From the cell containing the given text, extract its center point as [x, y] coordinate. 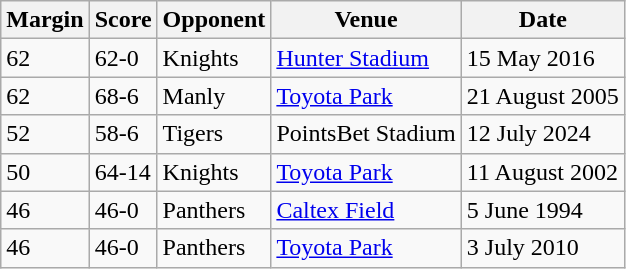
5 June 1994 [542, 210]
62-0 [123, 58]
52 [45, 134]
Tigers [214, 134]
64-14 [123, 172]
Score [123, 20]
3 July 2010 [542, 248]
Date [542, 20]
21 August 2005 [542, 96]
Margin [45, 20]
15 May 2016 [542, 58]
50 [45, 172]
58-6 [123, 134]
Venue [366, 20]
Hunter Stadium [366, 58]
Manly [214, 96]
Opponent [214, 20]
12 July 2024 [542, 134]
68-6 [123, 96]
PointsBet Stadium [366, 134]
Caltex Field [366, 210]
11 August 2002 [542, 172]
